Detect which cell encompasses the target text, then output its (x, y) center coordinate. 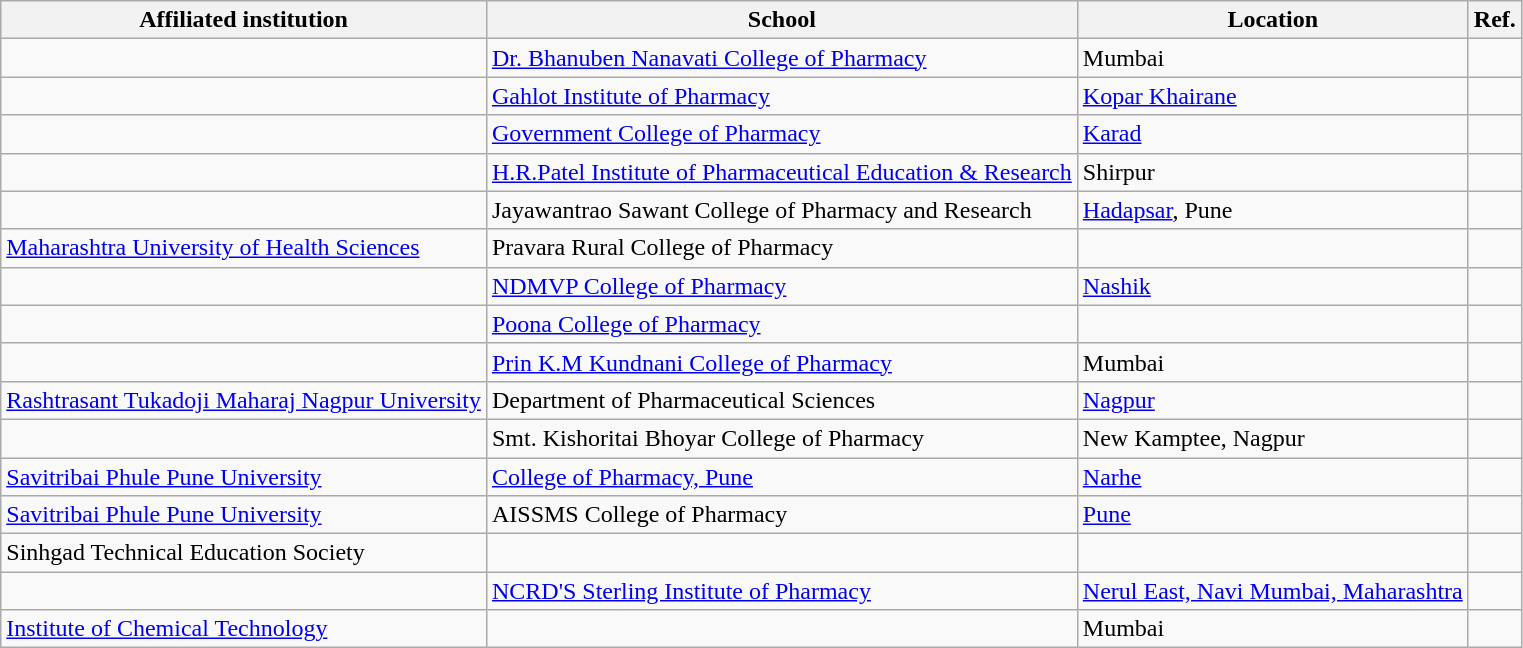
AISSMS College of Pharmacy (782, 515)
NDMVP College of Pharmacy (782, 286)
Location (1272, 20)
New Kamptee, Nagpur (1272, 438)
School (782, 20)
Jayawantrao Sawant College of Pharmacy and Research (782, 210)
Maharashtra University of Health Sciences (244, 248)
H.R.Patel Institute of Pharmaceutical Education & Research (782, 172)
Institute of Chemical Technology (244, 629)
Department of Pharmaceutical Sciences (782, 400)
Karad (1272, 134)
NCRD'S Sterling Institute of Pharmacy (782, 591)
Ref. (1494, 20)
Prin K.M Kundnani College of Pharmacy (782, 362)
College of Pharmacy, Pune (782, 477)
Narhe (1272, 477)
Poona College of Pharmacy (782, 324)
Hadapsar, Pune (1272, 210)
Shirpur (1272, 172)
Dr. Bhanuben Nanavati College of Pharmacy (782, 58)
Government College of Pharmacy (782, 134)
Affiliated institution (244, 20)
Pune (1272, 515)
Sinhgad Technical Education Society (244, 553)
Kopar Khairane (1272, 96)
Nerul East, Navi Mumbai, Maharashtra (1272, 591)
Smt. Kishoritai Bhoyar College of Pharmacy (782, 438)
Gahlot Institute of Pharmacy (782, 96)
Nagpur (1272, 400)
Pravara Rural College of Pharmacy (782, 248)
Rashtrasant Tukadoji Maharaj Nagpur University (244, 400)
Nashik (1272, 286)
